Search for the cell housing the specified text and yield its (x, y) center coordinate. 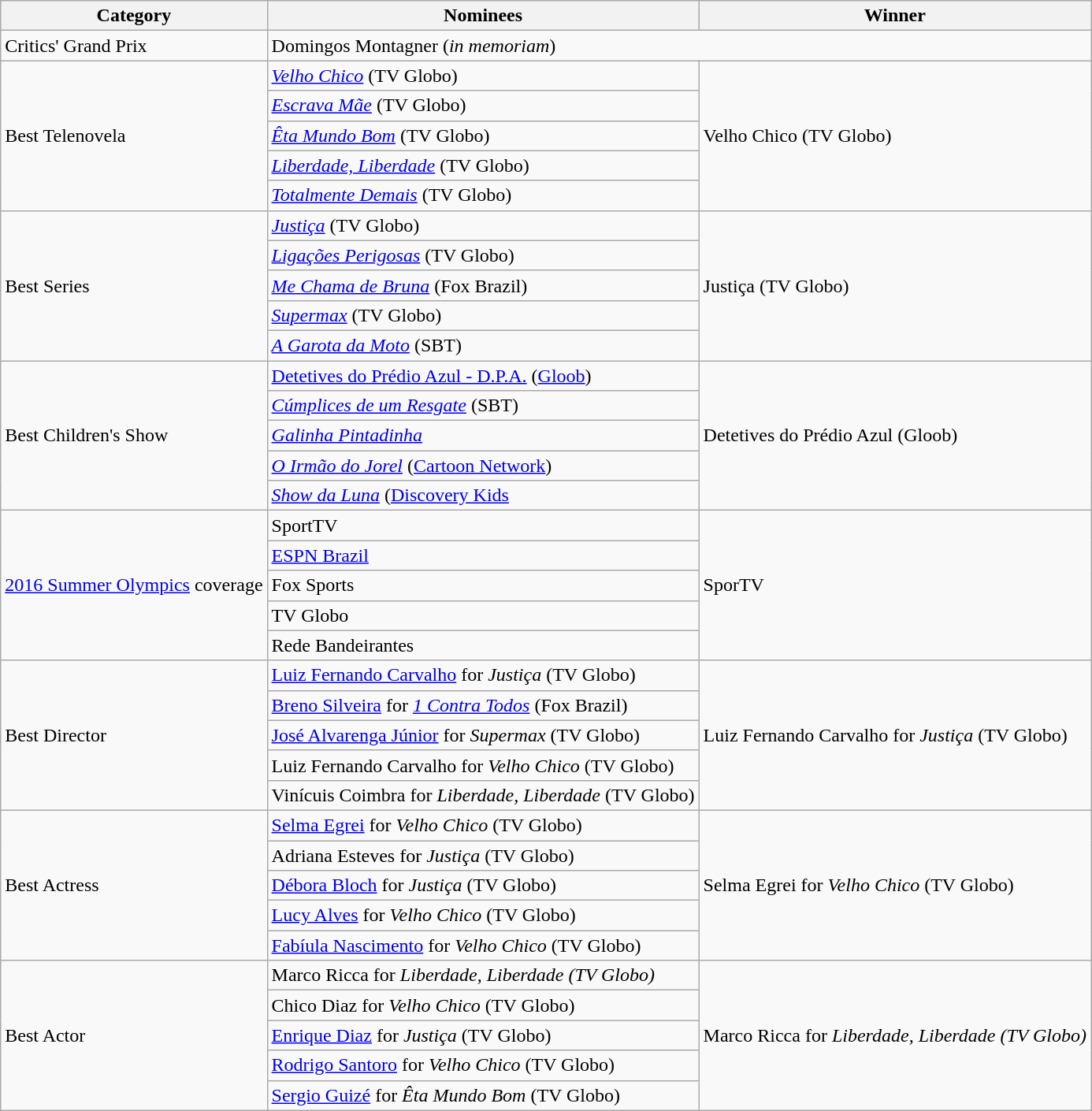
Show da Luna (Discovery Kids (483, 496)
Fox Sports (483, 585)
Best Series (134, 285)
Nominees (483, 16)
Cúmplices de um Resgate (SBT) (483, 406)
Best Children's Show (134, 436)
Vinícuis Coimbra for Liberdade, Liberdade (TV Globo) (483, 795)
Supermax (TV Globo) (483, 315)
ESPN Brazil (483, 555)
Detetives do Prédio Azul (Gloob) (895, 436)
Detetives do Prédio Azul - D.P.A. (Gloob) (483, 376)
Category (134, 16)
Liberdade, Liberdade (TV Globo) (483, 165)
Best Director (134, 735)
SporTV (895, 585)
Luiz Fernando Carvalho for Velho Chico (TV Globo) (483, 765)
Sergio Guizé for Êta Mundo Bom (TV Globo) (483, 1095)
Lucy Alves for Velho Chico (TV Globo) (483, 916)
Débora Bloch for Justiça (TV Globo) (483, 886)
Escrava Mãe (TV Globo) (483, 106)
2016 Summer Olympics coverage (134, 585)
TV Globo (483, 615)
A Garota da Moto (SBT) (483, 345)
SportTV (483, 526)
Me Chama de Bruna (Fox Brazil) (483, 285)
Êta Mundo Bom (TV Globo) (483, 136)
Totalmente Demais (TV Globo) (483, 195)
Rede Bandeirantes (483, 645)
Critics' Grand Prix (134, 46)
Rodrigo Santoro for Velho Chico (TV Globo) (483, 1065)
Ligações Perigosas (TV Globo) (483, 255)
Galinha Pintadinha (483, 436)
Best Actress (134, 885)
Domingos Montagner (in memoriam) (679, 46)
Best Telenovela (134, 136)
Enrique Diaz for Justiça (TV Globo) (483, 1035)
O Irmão do Jorel (Cartoon Network) (483, 466)
Winner (895, 16)
Fabíula Nascimento for Velho Chico (TV Globo) (483, 946)
Adriana Esteves for Justiça (TV Globo) (483, 855)
José Alvarenga Júnior for Supermax (TV Globo) (483, 735)
Breno Silveira for 1 Contra Todos (Fox Brazil) (483, 705)
Chico Diaz for Velho Chico (TV Globo) (483, 1005)
Best Actor (134, 1035)
